From the cell containing the given text, extract its center point as (X, Y) coordinate. 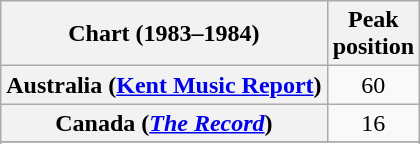
Australia (Kent Music Report) (164, 85)
Chart (1983–1984) (164, 34)
16 (373, 123)
60 (373, 85)
Peakposition (373, 34)
Canada (The Record) (164, 123)
